From the cell containing the given text, extract its center point as (X, Y) coordinate. 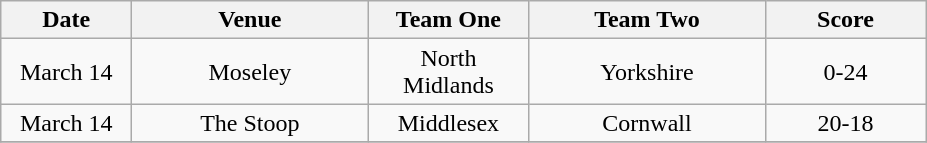
Yorkshire (647, 72)
Score (846, 20)
North Midlands (448, 72)
Cornwall (647, 123)
Date (66, 20)
0-24 (846, 72)
Team One (448, 20)
Moseley (250, 72)
Team Two (647, 20)
The Stoop (250, 123)
20-18 (846, 123)
Middlesex (448, 123)
Venue (250, 20)
